Scan for the cell matching the given text and deliver its (x, y) coordinate at center. 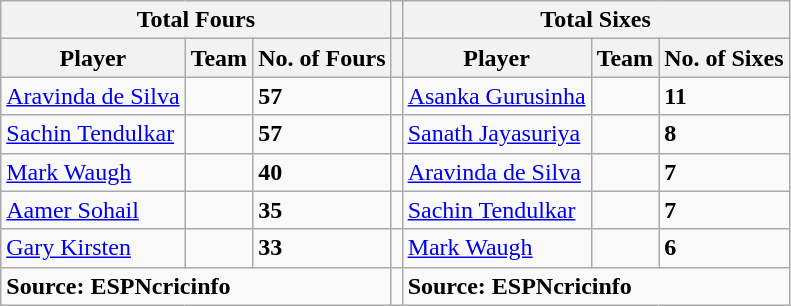
35 (322, 210)
Sanath Jayasuriya (496, 134)
8 (724, 134)
Total Sixes (596, 20)
Aamer Sohail (93, 210)
6 (724, 248)
33 (322, 248)
40 (322, 172)
11 (724, 96)
Gary Kirsten (93, 248)
Asanka Gurusinha (496, 96)
No. of Sixes (724, 58)
Total Fours (196, 20)
No. of Fours (322, 58)
